Detect which cell encompasses the target text, then output its [X, Y] center coordinate. 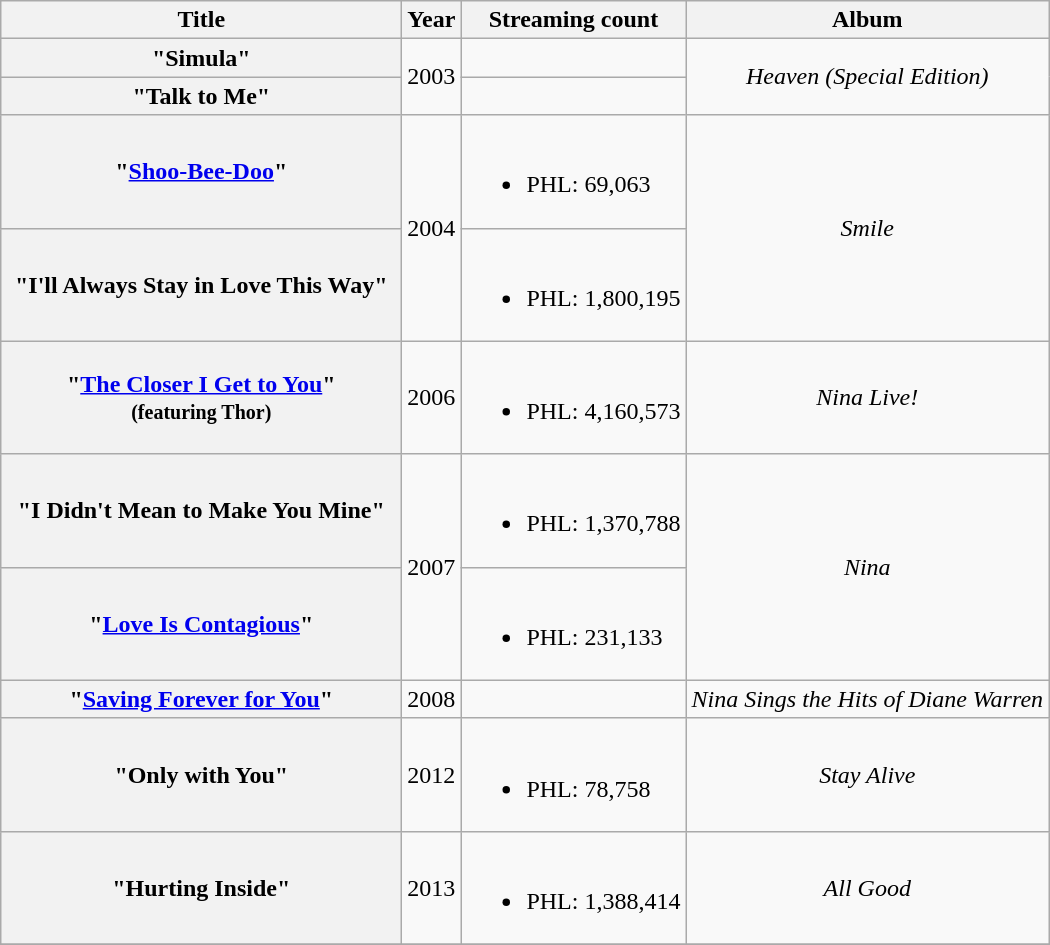
PHL: 1,388,414 [574, 888]
"Only with You" [202, 774]
Heaven (Special Edition) [868, 77]
PHL: 78,758 [574, 774]
All Good [868, 888]
2013 [432, 888]
"Talk to Me" [202, 96]
Stay Alive [868, 774]
2012 [432, 774]
PHL: 231,133 [574, 624]
Album [868, 20]
2003 [432, 77]
PHL: 1,370,788 [574, 510]
2004 [432, 228]
"Saving Forever for You" [202, 699]
2006 [432, 398]
Nina Live! [868, 398]
"Love Is Contagious" [202, 624]
Smile [868, 228]
PHL: 4,160,573 [574, 398]
2008 [432, 699]
"Shoo-Bee-Doo" [202, 172]
"The Closer I Get to You"(featuring Thor) [202, 398]
"Hurting Inside" [202, 888]
Year [432, 20]
Nina Sings the Hits of Diane Warren [868, 699]
Nina [868, 567]
2007 [432, 567]
"I'll Always Stay in Love This Way" [202, 284]
PHL: 1,800,195 [574, 284]
PHL: 69,063 [574, 172]
Streaming count [574, 20]
"Simula" [202, 58]
Title [202, 20]
"I Didn't Mean to Make You Mine" [202, 510]
